Provide the (X, Y) coordinate of the cell's center where the given text is located.  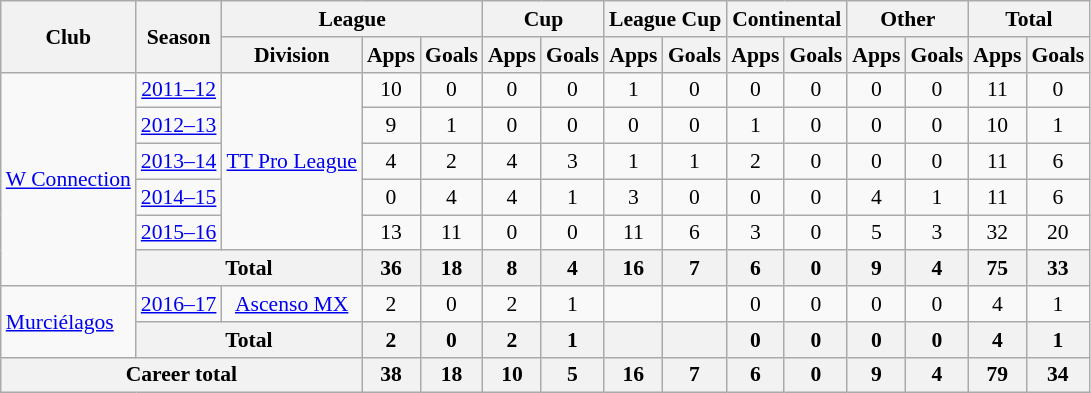
32 (997, 233)
Other (908, 19)
8 (512, 269)
13 (391, 233)
20 (1058, 233)
33 (1058, 269)
Club (68, 36)
Division (291, 55)
2011–12 (179, 90)
36 (391, 269)
Ascenso MX (291, 304)
79 (997, 375)
W Connection (68, 179)
Cup (544, 19)
Murciélagos (68, 322)
2014–15 (179, 197)
34 (1058, 375)
Continental (786, 19)
TT Pro League (291, 161)
League (352, 19)
38 (391, 375)
2012–13 (179, 126)
League Cup (665, 19)
Season (179, 36)
2015–16 (179, 233)
2013–14 (179, 162)
75 (997, 269)
Career total (182, 375)
2016–17 (179, 304)
